Search for the cell housing the specified text and yield its (x, y) center coordinate. 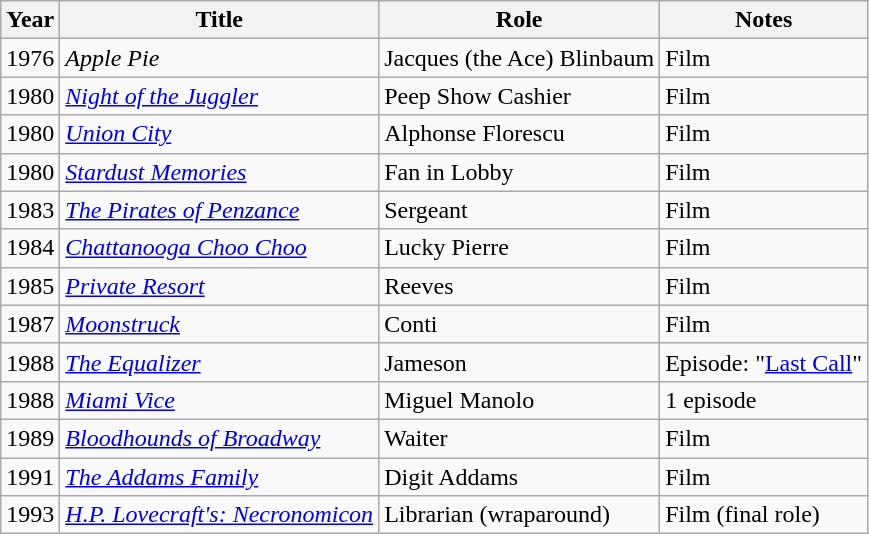
Peep Show Cashier (520, 96)
Conti (520, 324)
Miguel Manolo (520, 400)
Moonstruck (220, 324)
1991 (30, 477)
H.P. Lovecraft's: Necronomicon (220, 515)
1983 (30, 210)
Sergeant (520, 210)
Fan in Lobby (520, 172)
Private Resort (220, 286)
Title (220, 20)
Alphonse Florescu (520, 134)
Bloodhounds of Broadway (220, 438)
Digit Addams (520, 477)
Miami Vice (220, 400)
Night of the Juggler (220, 96)
Role (520, 20)
1 episode (764, 400)
Jacques (the Ace) Blinbaum (520, 58)
Film (final role) (764, 515)
1976 (30, 58)
Librarian (wraparound) (520, 515)
Union City (220, 134)
Year (30, 20)
1985 (30, 286)
1987 (30, 324)
1984 (30, 248)
1993 (30, 515)
Waiter (520, 438)
1989 (30, 438)
Notes (764, 20)
Reeves (520, 286)
The Equalizer (220, 362)
Episode: "Last Call" (764, 362)
Apple Pie (220, 58)
Lucky Pierre (520, 248)
Stardust Memories (220, 172)
The Pirates of Penzance (220, 210)
The Addams Family (220, 477)
Chattanooga Choo Choo (220, 248)
Jameson (520, 362)
